Return the (x, y) coordinate for the center point of the cell that contains the specified text.  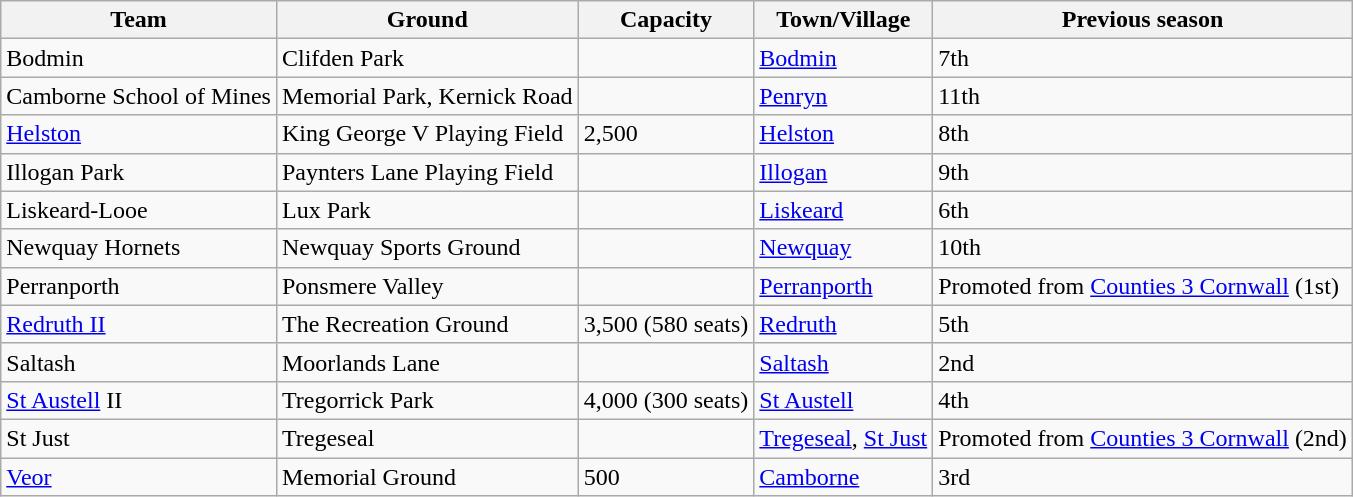
Tregeseal (427, 438)
9th (1143, 172)
5th (1143, 324)
King George V Playing Field (427, 134)
Penryn (844, 96)
Illogan Park (139, 172)
3rd (1143, 477)
4th (1143, 400)
500 (666, 477)
Newquay (844, 248)
Lux Park (427, 210)
Tregeseal, St Just (844, 438)
6th (1143, 210)
Team (139, 20)
Camborne (844, 477)
Redruth II (139, 324)
2nd (1143, 362)
St Austell II (139, 400)
Newquay Hornets (139, 248)
Memorial Park, Kernick Road (427, 96)
St Just (139, 438)
Memorial Ground (427, 477)
8th (1143, 134)
Capacity (666, 20)
Moorlands Lane (427, 362)
7th (1143, 58)
The Recreation Ground (427, 324)
St Austell (844, 400)
Ponsmere Valley (427, 286)
Promoted from Counties 3 Cornwall (2nd) (1143, 438)
Town/Village (844, 20)
Newquay Sports Ground (427, 248)
Illogan (844, 172)
4,000 (300 seats) (666, 400)
Liskeard-Looe (139, 210)
Redruth (844, 324)
Previous season (1143, 20)
2,500 (666, 134)
Ground (427, 20)
3,500 (580 seats) (666, 324)
Paynters Lane Playing Field (427, 172)
11th (1143, 96)
10th (1143, 248)
Veor (139, 477)
Tregorrick Park (427, 400)
Clifden Park (427, 58)
Camborne School of Mines (139, 96)
Promoted from Counties 3 Cornwall (1st) (1143, 286)
Liskeard (844, 210)
